Locate the cell with the specified text and output its (X, Y) center coordinate. 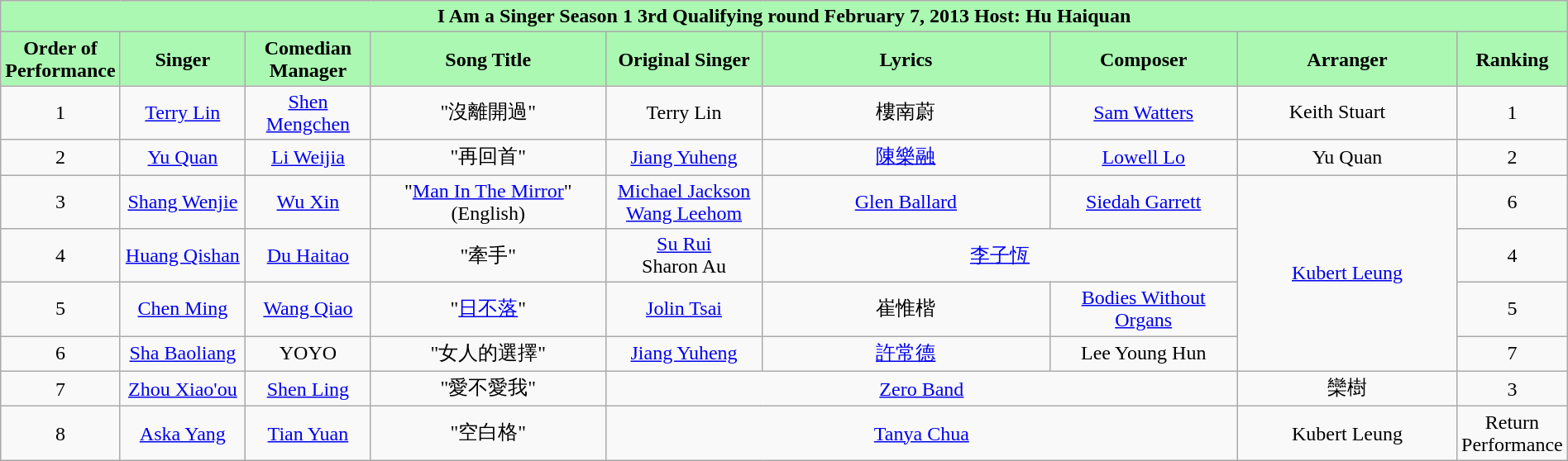
YOYO (308, 354)
"愛不愛我" (488, 388)
Zhou Xiao'ou (183, 388)
Shen Ling (308, 388)
Tian Yuan (308, 433)
Order of Performance (60, 59)
Comedian Manager (308, 59)
Siedah Garrett (1143, 202)
Shen Mengchen (308, 112)
陳樂融 (906, 157)
Keith Stuart (1346, 112)
Du Haitao (308, 256)
"女人的選擇" (488, 354)
Ranking (1513, 59)
Lyrics (906, 59)
李子恆 (1001, 256)
樓南蔚 (906, 112)
崔惟楷 (906, 309)
Jolin Tsai (683, 309)
"日不落" (488, 309)
Original Singer (683, 59)
Wu Xin (308, 202)
Return Performance (1513, 433)
I Am a Singer Season 1 3rd Qualifying round February 7, 2013 Host: Hu Haiquan (784, 17)
8 (60, 433)
Wang Qiao (308, 309)
Lee Young Hun (1143, 354)
Song Title (488, 59)
"Man In The Mirror" (English) (488, 202)
Aska Yang (183, 433)
"沒離開過" (488, 112)
Lowell Lo (1143, 157)
Glen Ballard (906, 202)
Shang Wenjie (183, 202)
Michael JacksonWang Leehom (683, 202)
欒樹 (1346, 388)
Singer (183, 59)
Zero Band (921, 388)
Arranger (1346, 59)
"空白格" (488, 433)
Tanya Chua (921, 433)
Bodies Without Organs (1143, 309)
許常德 (906, 354)
Su RuiSharon Au (683, 256)
"再回首" (488, 157)
Huang Qishan (183, 256)
Sam Watters (1143, 112)
Chen Ming (183, 309)
"牽手" (488, 256)
Composer (1143, 59)
Sha Baoliang (183, 354)
Li Weijia (308, 157)
